Detect which cell encompasses the target text, then output its (X, Y) center coordinate. 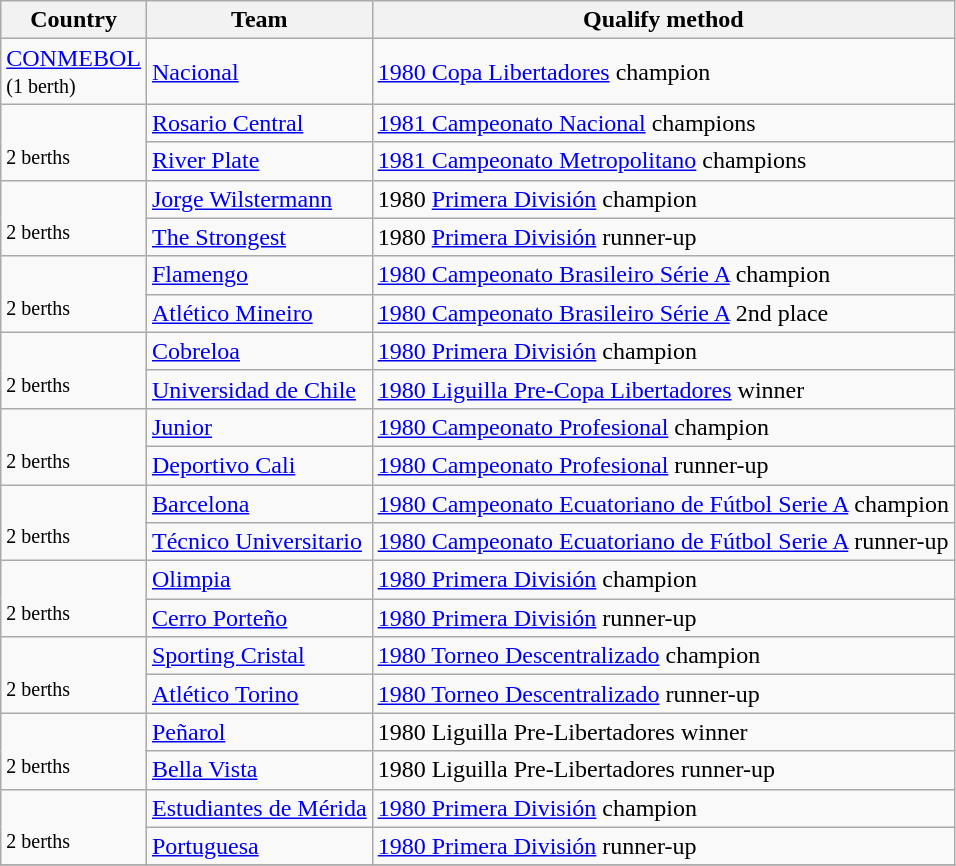
The Strongest (259, 237)
1980 Torneo Descentralizado champion (663, 656)
Barcelona (259, 503)
Bella Vista (259, 770)
1981 Campeonato Nacional champions (663, 123)
Estudiantes de Mérida (259, 808)
Peñarol (259, 732)
CONMEBOL(1 berth) (74, 72)
Country (74, 20)
River Plate (259, 161)
Atlético Torino (259, 694)
1980 Campeonato Ecuatoriano de Fútbol Serie A runner-up (663, 542)
Flamengo (259, 275)
1980 Liguilla Pre-Copa Libertadores winner (663, 389)
Team (259, 20)
Nacional (259, 72)
1980 Campeonato Brasileiro Série A 2nd place (663, 313)
1980 Torneo Descentralizado runner-up (663, 694)
Olimpia (259, 580)
1980 Campeonato Profesional runner-up (663, 465)
Rosario Central (259, 123)
Atlético Mineiro (259, 313)
Cobreloa (259, 351)
Universidad de Chile (259, 389)
Cerro Porteño (259, 618)
Junior (259, 427)
Deportivo Cali (259, 465)
1980 Liguilla Pre-Libertadores runner-up (663, 770)
1980 Campeonato Brasileiro Série A champion (663, 275)
Sporting Cristal (259, 656)
1980 Campeonato Profesional champion (663, 427)
1981 Campeonato Metropolitano champions (663, 161)
Técnico Universitario (259, 542)
Jorge Wilstermann (259, 199)
Qualify method (663, 20)
1980 Liguilla Pre-Libertadores winner (663, 732)
1980 Copa Libertadores champion (663, 72)
1980 Campeonato Ecuatoriano de Fútbol Serie A champion (663, 503)
Portuguesa (259, 846)
